Extract the [x, y] coordinate from the center of the cell holding the provided text.  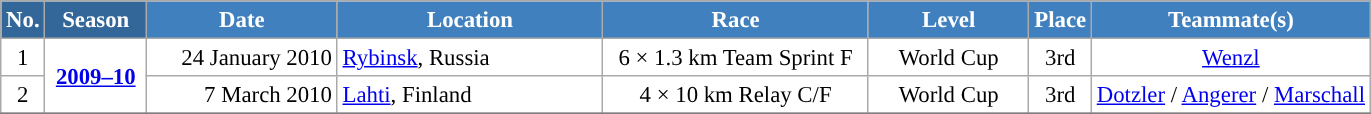
Lahti, Finland [470, 95]
24 January 2010 [242, 58]
Teammate(s) [1230, 20]
Location [470, 20]
Date [242, 20]
Rybinsk, Russia [470, 58]
No. [23, 20]
Dotzler / Angerer / Marschall [1230, 95]
2009–10 [96, 76]
7 March 2010 [242, 95]
Season [96, 20]
1 [23, 58]
4 × 10 km Relay C/F [736, 95]
6 × 1.3 km Team Sprint F [736, 58]
Level [948, 20]
2 [23, 95]
Place [1060, 20]
Wenzl [1230, 58]
Race [736, 20]
